For the text-containing cell, return its midpoint in (X, Y) coordinate format. 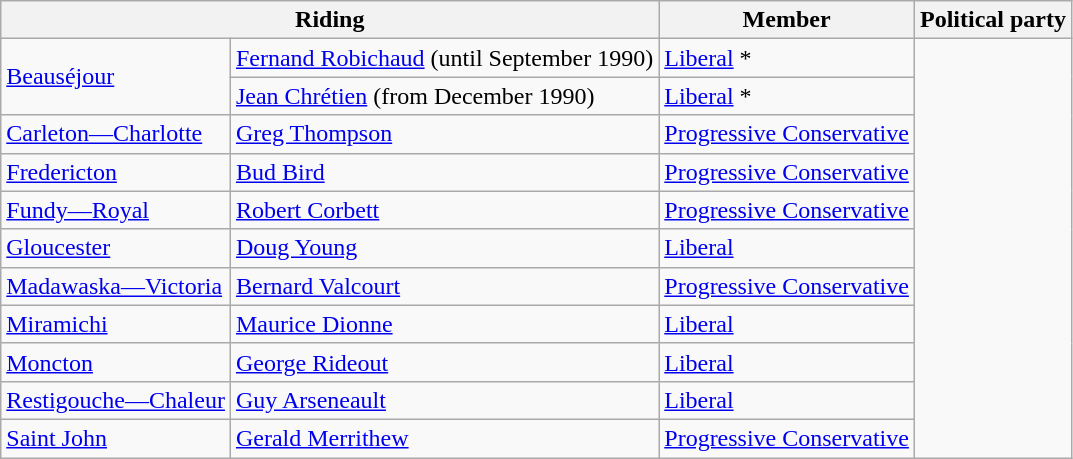
Bud Bird (444, 172)
Fredericton (116, 172)
Carleton—Charlotte (116, 134)
Bernard Valcourt (444, 286)
Political party (992, 20)
Greg Thompson (444, 134)
Gerald Merrithew (444, 438)
Riding (330, 20)
Beauséjour (116, 77)
Fundy—Royal (116, 210)
Saint John (116, 438)
Guy Arseneault (444, 400)
Fernand Robichaud (until September 1990) (444, 58)
Moncton (116, 362)
Doug Young (444, 248)
Madawaska—Victoria (116, 286)
Maurice Dionne (444, 324)
Member (787, 20)
George Rideout (444, 362)
Miramichi (116, 324)
Restigouche—Chaleur (116, 400)
Robert Corbett (444, 210)
Gloucester (116, 248)
Jean Chrétien (from December 1990) (444, 96)
